Scan for the cell matching the given text and deliver its [x, y] coordinate at center. 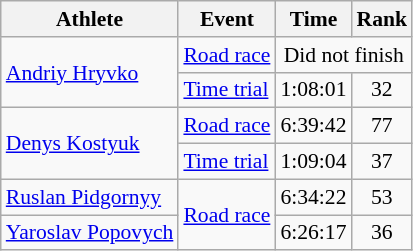
Ruslan Pidgornyy [90, 197]
Rank [382, 19]
36 [382, 233]
6:26:17 [313, 233]
Denys Kostyuk [90, 144]
77 [382, 126]
32 [382, 90]
1:08:01 [313, 90]
37 [382, 162]
Yaroslav Popovych [90, 233]
Athlete [90, 19]
6:39:42 [313, 126]
Did not finish [344, 55]
53 [382, 197]
1:09:04 [313, 162]
Andriy Hryvko [90, 72]
Event [226, 19]
Time [313, 19]
6:34:22 [313, 197]
